Extract the (X, Y) coordinate from the center of the cell holding the provided text.  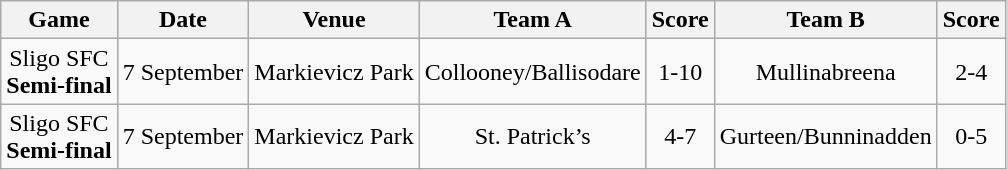
Date (183, 20)
Team A (532, 20)
Game (59, 20)
1-10 (680, 72)
St. Patrick’s (532, 136)
0-5 (971, 136)
Venue (334, 20)
Team B (826, 20)
Collooney/Ballisodare (532, 72)
Gurteen/Bunninadden (826, 136)
Mullinabreena (826, 72)
4-7 (680, 136)
2-4 (971, 72)
